Provide the [x, y] coordinate of the cell's center where the given text is located.  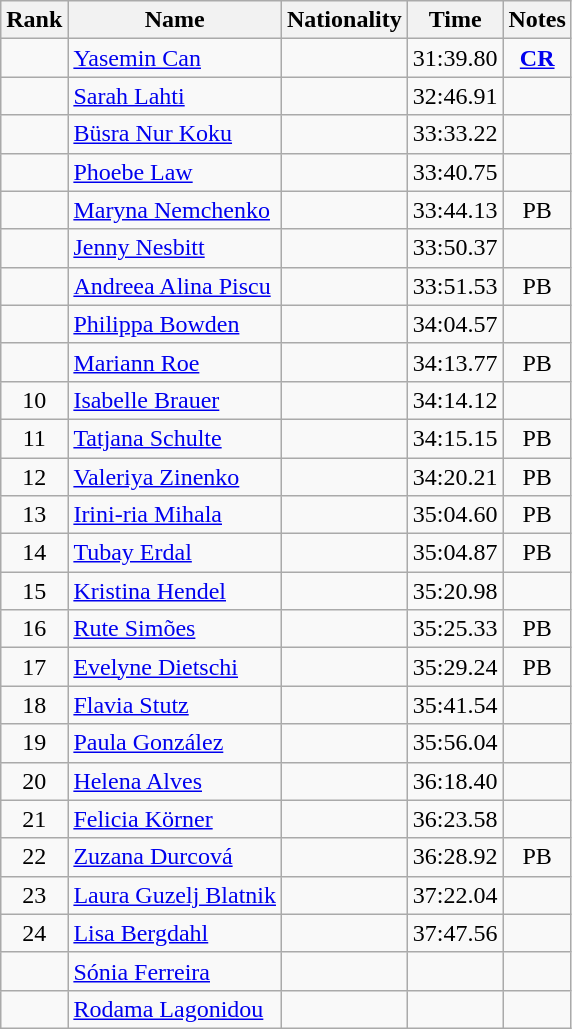
Rank [34, 20]
13 [34, 515]
Mariann Roe [175, 362]
14 [34, 553]
Tatjana Schulte [175, 438]
20 [34, 781]
35:20.98 [455, 591]
32:46.91 [455, 96]
34:14.12 [455, 400]
34:04.57 [455, 324]
37:22.04 [455, 895]
Lisa Bergdahl [175, 933]
Flavia Stutz [175, 705]
15 [34, 591]
36:18.40 [455, 781]
Tubay Erdal [175, 553]
35:04.87 [455, 553]
35:41.54 [455, 705]
Büsra Nur Koku [175, 134]
21 [34, 819]
Zuzana Durcová [175, 857]
Helena Alves [175, 781]
23 [34, 895]
34:13.77 [455, 362]
Yasemin Can [175, 58]
37:47.56 [455, 933]
36:28.92 [455, 857]
10 [34, 400]
Felicia Körner [175, 819]
Philippa Bowden [175, 324]
16 [34, 629]
Nationality [345, 20]
Valeriya Zinenko [175, 477]
CR [537, 58]
33:40.75 [455, 172]
33:50.37 [455, 248]
Name [175, 20]
Time [455, 20]
Laura Guzelj Blatnik [175, 895]
Maryna Nemchenko [175, 210]
Phoebe Law [175, 172]
Jenny Nesbitt [175, 248]
Irini-ria Mihala [175, 515]
17 [34, 667]
Rute Simões [175, 629]
Notes [537, 20]
Andreea Alina Piscu [175, 286]
34:20.21 [455, 477]
Isabelle Brauer [175, 400]
33:44.13 [455, 210]
22 [34, 857]
Evelyne Dietschi [175, 667]
Kristina Hendel [175, 591]
19 [34, 743]
35:29.24 [455, 667]
Sónia Ferreira [175, 971]
35:56.04 [455, 743]
36:23.58 [455, 819]
12 [34, 477]
Sarah Lahti [175, 96]
Paula González [175, 743]
35:25.33 [455, 629]
33:51.53 [455, 286]
Rodama Lagonidou [175, 1009]
34:15.15 [455, 438]
31:39.80 [455, 58]
18 [34, 705]
11 [34, 438]
35:04.60 [455, 515]
24 [34, 933]
33:33.22 [455, 134]
